Find where the given text appears and provide that cell's center as [x, y] coordinate. 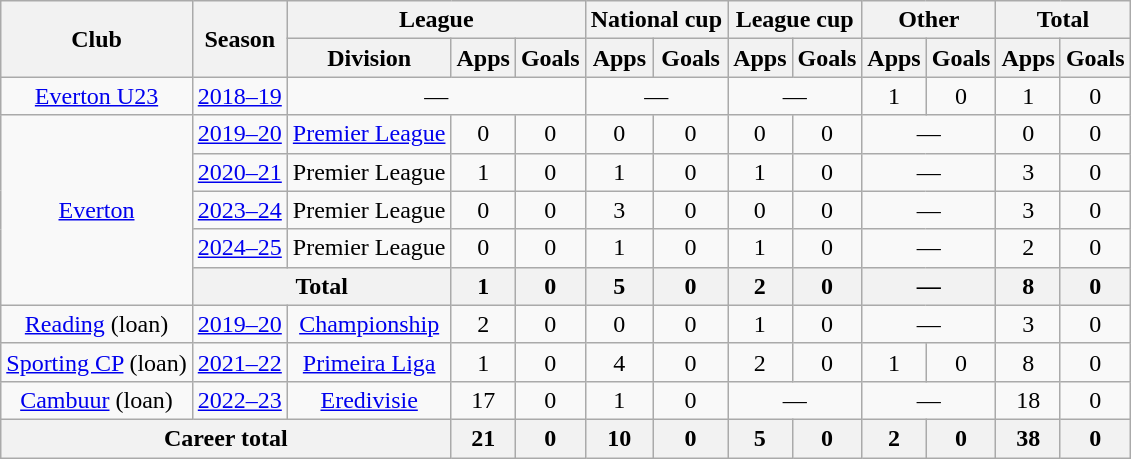
Sporting CP (loan) [97, 362]
League cup [795, 20]
2024–25 [240, 248]
38 [1028, 438]
18 [1028, 400]
Other [929, 20]
2021–22 [240, 362]
Season [240, 39]
21 [483, 438]
Reading (loan) [97, 324]
2023–24 [240, 210]
Everton U23 [97, 96]
2020–21 [240, 172]
Eredivisie [369, 400]
National cup [656, 20]
Club [97, 39]
17 [483, 400]
Division [369, 58]
Everton [97, 210]
4 [619, 362]
Career total [226, 438]
10 [619, 438]
Championship [369, 324]
Cambuur (loan) [97, 400]
Primeira Liga [369, 362]
2022–23 [240, 400]
2018–19 [240, 96]
League [436, 20]
